Return the (X, Y) coordinate for the center point of the cell that contains the specified text.  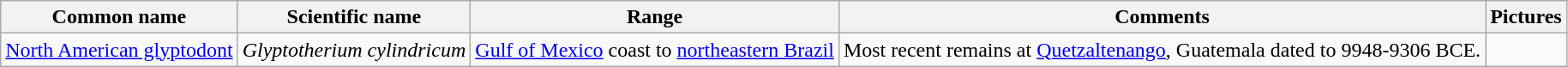
North American glyptodont (119, 50)
Comments (1162, 17)
Common name (119, 17)
Most recent remains at Quetzaltenango, Guatemala dated to 9948-9306 BCE. (1162, 50)
Pictures (1526, 17)
Gulf of Mexico coast to northeastern Brazil (655, 50)
Range (655, 17)
Scientific name (354, 17)
Glyptotherium cylindricum (354, 50)
